Locate the cell with the specified text and output its [x, y] center coordinate. 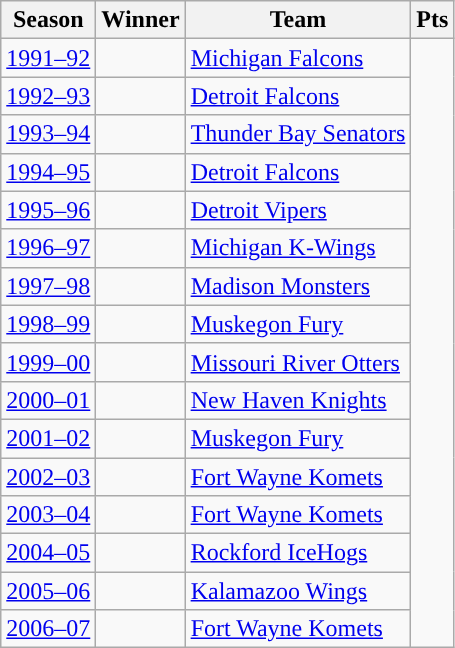
New Haven Knights [298, 400]
Thunder Bay Senators [298, 134]
Team [298, 20]
2004–05 [48, 553]
1994–95 [48, 172]
Kalamazoo Wings [298, 591]
1991–92 [48, 58]
Detroit Vipers [298, 210]
2003–04 [48, 515]
Missouri River Otters [298, 362]
Michigan K-Wings [298, 248]
Rockford IceHogs [298, 553]
2005–06 [48, 591]
2002–03 [48, 477]
2001–02 [48, 438]
2000–01 [48, 400]
1996–97 [48, 248]
1998–99 [48, 324]
1992–93 [48, 96]
1999–00 [48, 362]
1993–94 [48, 134]
1997–98 [48, 286]
2006–07 [48, 629]
Madison Monsters [298, 286]
1995–96 [48, 210]
Pts [432, 20]
Season [48, 20]
Winner [140, 20]
Michigan Falcons [298, 58]
